Determine the [x, y] coordinate at the center of the cell enclosing the given text.  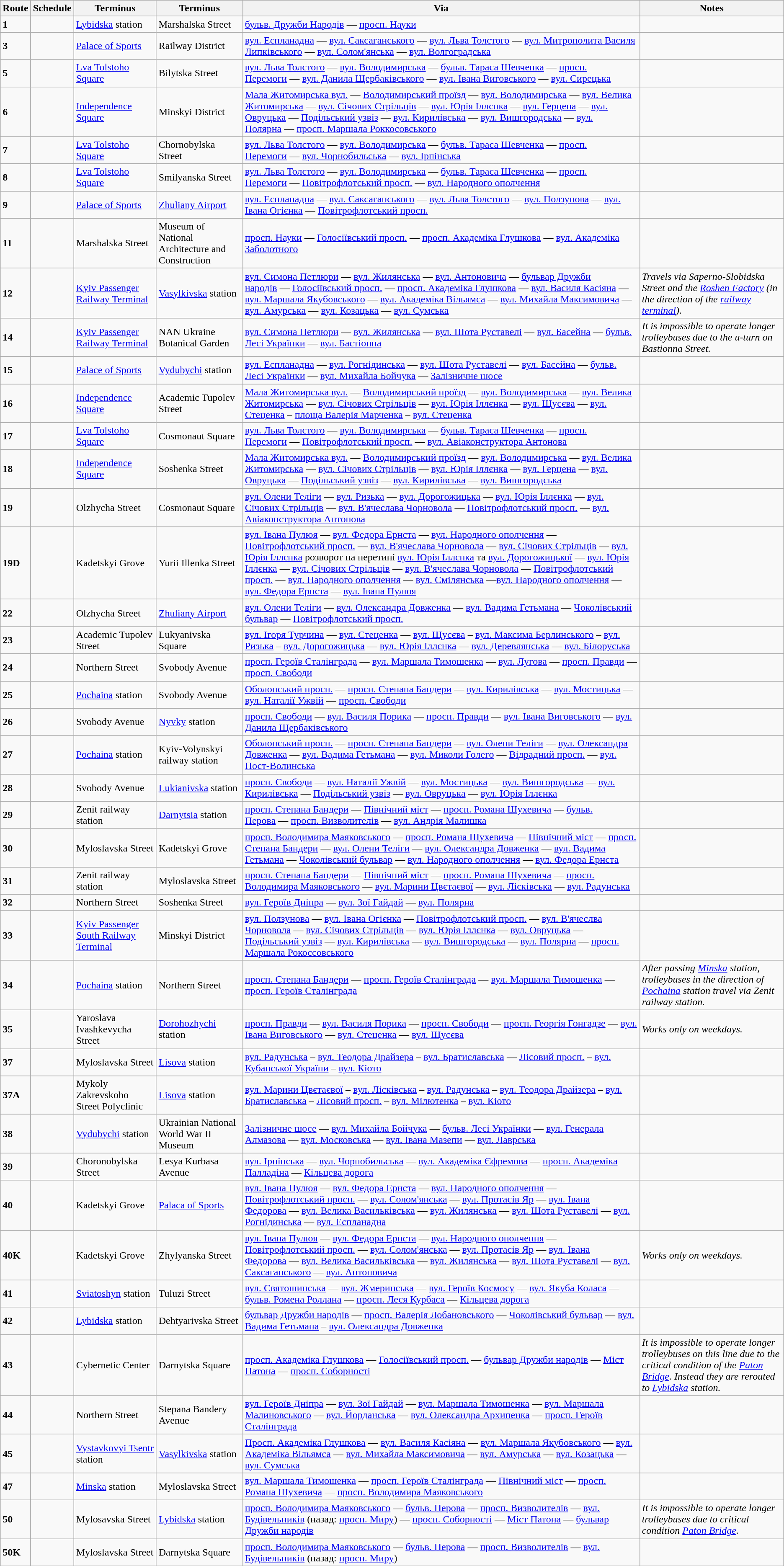
Schedule [52, 8]
28 [15, 787]
50 [15, 1519]
42 [15, 1321]
19 [15, 508]
14 [15, 337]
27 [15, 755]
Smilyanska Street [199, 178]
Route [15, 8]
Lukianivska station [199, 787]
вул. Льва Толстого — вул. Володимирська — бульв. Тараса Шевченка — просп. Перемоги — вул. Чорнобильська — вул. Ірпінська [441, 150]
7 [15, 150]
6 [15, 111]
Notes [712, 8]
35 [15, 1029]
Stepana Bandery Avenue [199, 1415]
вул. Ірпінська — вул. Чорнобильська — вул. Академіка Єфремова — просп. Академіка Палладіна — Кільцева дорога [441, 1167]
вул. Симона Петлюри — вул. Жилянська — вул. Шота Руставелі — вул. Басейна — бульв. Лесі Українки — вул. Бастіонна [441, 337]
Dehtyarivska Street [199, 1321]
1 [15, 24]
вул. Еспланадна — вул. Саксаганського — вул. Льва Толстого — вул. Ползунова — вул. Івана Огієнка — Повітрофлотський просп. [441, 204]
Tuluzi Street [199, 1293]
Kyiv-Volynskyi railway station [199, 755]
Lesya Kurbasa Avenue [199, 1167]
бульвар Дружби народів — просп. Валерія Лобановського — Чоколівський бульвар — вул. Вадима Гетьмана – вул. Олександра Довженка [441, 1321]
Yurii Illenka Street [199, 563]
вул. Льва Толстого — вул. Володимирська — бульв. Тараса Шевченка — просп. Перемоги — Повітрофлотський просп. — вул. Народного ополчення [441, 178]
25 [15, 694]
5 [15, 73]
NAN Ukraine Botanical Garden [199, 337]
Railway District [199, 46]
41 [15, 1293]
11 [15, 243]
It is impossible to operate longer trolleybuses due to the u-turn on Bastionna Street. [712, 337]
31 [15, 880]
Mykoly Zakrevskoho Street Polyclinic [115, 1095]
38 [15, 1134]
Vystavkovyi Tsentr station [115, 1453]
вул. Еспланадна — вул. Рогнідинська — вул. Шота Руставелі — вул. Басейна — бульв. Лесі Українки — вул. Михайла Бойчука — Залізничне шосе [441, 370]
34 [15, 985]
Via [441, 8]
8 [15, 178]
29 [15, 815]
Kyiv Passenger South Railway Terminal [115, 936]
вул. Льва Толстого — вул. Володимирська — бульв. Тараса Шевченка — просп. Перемоги — Повітрофлотський просп. — вул. Авіаконструктора Антонова [441, 436]
19D [15, 563]
Оболонський просп. — просп. Степана Бандери — вул. Кирилівська — вул. Мостицька — вул. Наталії Ужвій — просп. Свободи [441, 694]
Chornobylska Street [199, 150]
12 [15, 293]
37 [15, 1062]
просп. Правди — вул. Василя Порика — просп. Свободи — просп. Георгія Гонгадзе — вул. Івана Виговського — вул. Стеценка — вул. Щусєва [441, 1029]
Choronobylska Street [115, 1167]
вул. Марини Цвєтаєвої – вул. Лісківська – вул. Радунська – вул. Теодора Драйзера – вул. Братиславська – Лісовий просп. – вул. Мілютенка – вул. Кіото [441, 1095]
Zhylyanska Street [199, 1255]
Travels via Saperno-Slobidska Street and the Roshen Factory (in the direction of the railway terminal). [712, 293]
просп. Свободи — вул. Василя Порика — просп. Правди — вул. Івана Виговського — вул. Данила Щербаківського [441, 722]
просп. Володимира Маяковського — бульв. Перова — просп. Визволителів — вул. Будівельників (назад: просп. Миру) [441, 1552]
вул. Героїв Дніпра — вул. Зої Гайдай — вул. Полярна [441, 902]
просп. Науки — Голосіївський просп. — просп. Академіка Глушкова — вул. Академіка Заболотного [441, 243]
15 [15, 370]
Bilytska Street [199, 73]
23 [15, 640]
вул. Олени Теліги — вул. Олександра Довженка — вул. Вадима Гетьмана — Чоколівський бульвар — Повітрофлотський просп. [441, 613]
просп. Героїв Сталінграда — вул. Маршала Тимошенка — вул. Лугова — просп. Правди — просп. Свободи [441, 668]
Cybernetic Center [115, 1365]
вул. Маршала Тимошенка — просп. Героїв Сталінграда — Північний міст — просп. Романа Шухевича — просп. Володимира Маяковського [441, 1486]
Залізничне шосе — вул. Михайла Бойчука — бульв. Лесі Українки — вул. Генерала Алмазова — вул. Московська — вул. Івана Мазепи — вул. Лаврська [441, 1134]
бульв. Дружби Народів — просп. Науки [441, 24]
50K [15, 1552]
33 [15, 936]
Lukyanivska Square [199, 640]
вул. Святошинська — вул. Жмеринська — вул. Героїв Космосу — вул. Якуба Коласа — бульв. Ромена Роллана — просп. Леся Курбаса — Кільцева дорога [441, 1293]
просп. Степана Бандери — Північний міст — просп. Романа Шухевича — бульв. Перова — просп. Визволителів — вул. Андрія Малишка [441, 815]
After passing Minska station, trolleybuses in the direction of Pochaina station travel via Zenit railway station. [712, 985]
вул. Еспланадна — вул. Саксаганського — вул. Льва Толстого — вул. Митрополита Василя Липківського — вул. Солом'янська — вул. Волгоградська [441, 46]
45 [15, 1453]
24 [15, 668]
просп. Академіка Глушкова — Голосіївський просп. — бульвар Дружби народів — Міст Патона — просп. Соборності [441, 1365]
22 [15, 613]
Palaca of Sports [199, 1205]
Mylosavska Street [115, 1519]
Nyvky station [199, 722]
Darnytsia station [199, 815]
17 [15, 436]
40 [15, 1205]
Yaroslava Ivashkevycha Street [115, 1029]
просп. Свободи — вул. Наталії Ужвій — вул. Мостицька — вул. Вишгородська — вул. Кирилівська — Подільський узвіз — вул. Овруцька — вул. Юрія Іллєнка [441, 787]
43 [15, 1365]
37A [15, 1095]
Sviatoshyn station [115, 1293]
вул. Радунська – вул. Теодора Драйзера – вул. Братиславська — Лісовий просп. – вул. Кубанської України – вул. Кіото [441, 1062]
44 [15, 1415]
26 [15, 722]
просп. Степана Бандери — просп. Героїв Сталінграда — вул. Маршала Тимошенка — просп. Героїв Сталінграда [441, 985]
9 [15, 204]
18 [15, 469]
40K [15, 1255]
47 [15, 1486]
30 [15, 848]
Ukrainian National World War II Museum [199, 1134]
Minska station [115, 1486]
Dorohozhychi station [199, 1029]
39 [15, 1167]
Museum of National Architecture and Construction [199, 243]
3 [15, 46]
It is impossible to operate longer trolleybuses due to critical condition Paton Bridge. [712, 1519]
32 [15, 902]
16 [15, 403]
